Return (x, y) of the center of cell containing provided text 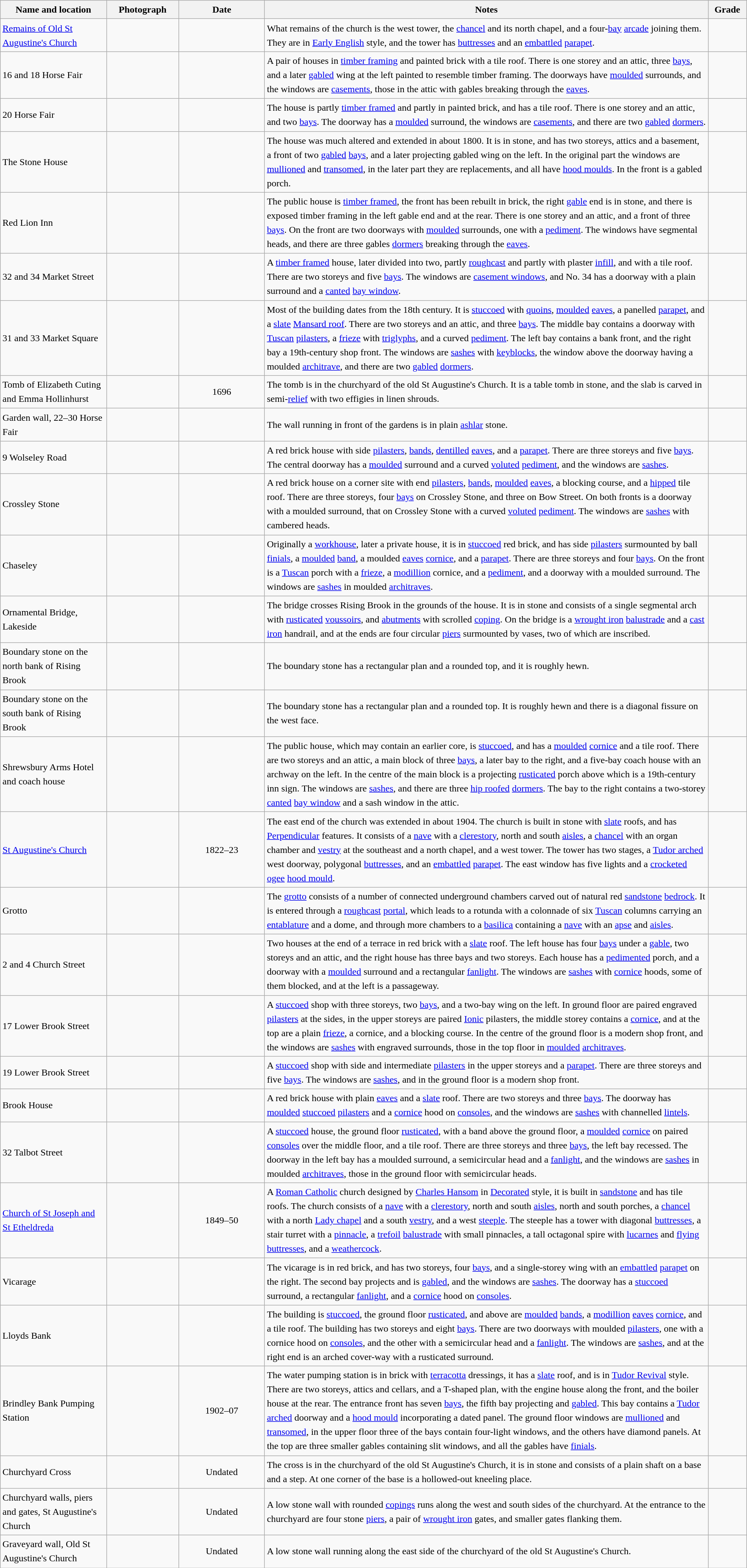
1696 (222, 392)
Boundary stone on the south bank of Rising Brook (54, 713)
Grade (727, 9)
Churchyard walls, piers and gates, St Augustine's Church (54, 1512)
16 and 18 Horse Fair (54, 75)
20 Horse Fair (54, 115)
1822–23 (222, 849)
Ornamental Bridge, Lakeside (54, 619)
St Augustine's Church (54, 849)
Church of St Joseph and St Etheldreda (54, 1221)
32 and 34 Market Street (54, 277)
Vicarage (54, 1281)
1849–50 (222, 1221)
1902–07 (222, 1410)
Remains of Old St Augustine's Church (54, 35)
9 Wolseley Road (54, 457)
19 Lower Brook Street (54, 1072)
Garden wall, 22–30 Horse Fair (54, 425)
Tomb of Elizabeth Cuting and Emma Hollinhurst (54, 392)
Name and location (54, 9)
Boundary stone on the north bank of Rising Brook (54, 667)
The Stone House (54, 162)
A low stone wall running along the east side of the churchyard of the old St Augustine's Church. (486, 1551)
Shrewsbury Arms Hotel and coach house (54, 775)
Crossley Stone (54, 504)
The boundary stone has a rectangular plan and a rounded top. It is roughly hewn and there is a diagonal fissure on the west face. (486, 713)
Lloyds Bank (54, 1336)
Grotto (54, 911)
Red Lion Inn (54, 223)
The boundary stone has a rectangular plan and a rounded top, and it is roughly hewn. (486, 667)
32 Talbot Street (54, 1152)
Chaseley (54, 566)
Churchyard Cross (54, 1472)
The wall running in front of the gardens is in plain ashlar stone. (486, 425)
Brook House (54, 1105)
Brindley Bank Pumping Station (54, 1410)
Date (222, 9)
Notes (486, 9)
2 and 4 Church Street (54, 964)
17 Lower Brook Street (54, 1026)
Photograph (143, 9)
Graveyard wall, Old St Augustine's Church (54, 1551)
31 and 33 Market Square (54, 338)
